Locate the cell with the specified text and output its [x, y] center coordinate. 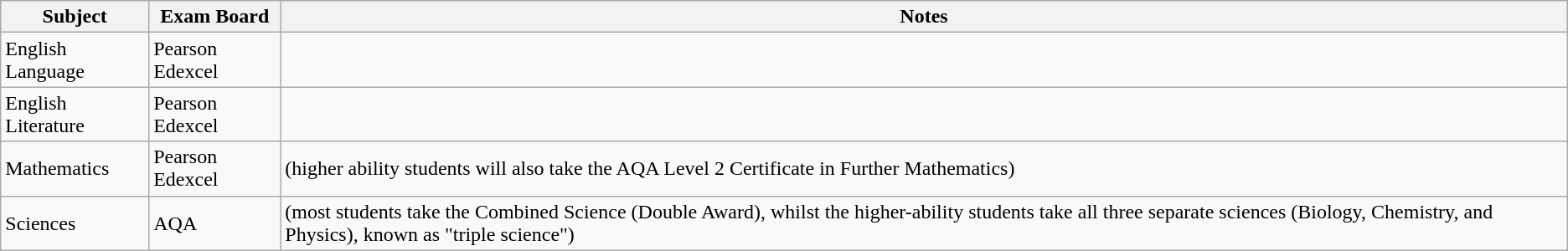
Notes [924, 17]
Subject [75, 17]
English Language [75, 60]
English Literature [75, 114]
AQA [214, 223]
(higher ability students will also take the AQA Level 2 Certificate in Further Mathematics) [924, 169]
Mathematics [75, 169]
Exam Board [214, 17]
Sciences [75, 223]
